Search for the cell housing the specified text and yield its [X, Y] center coordinate. 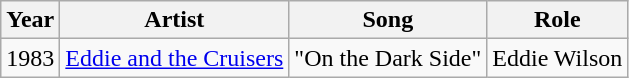
Role [558, 20]
Artist [174, 20]
1983 [30, 58]
Eddie Wilson [558, 58]
Eddie and the Cruisers [174, 58]
Song [388, 20]
Year [30, 20]
"On the Dark Side" [388, 58]
